Return the (X, Y) coordinate for the center point of the cell that contains the specified text.  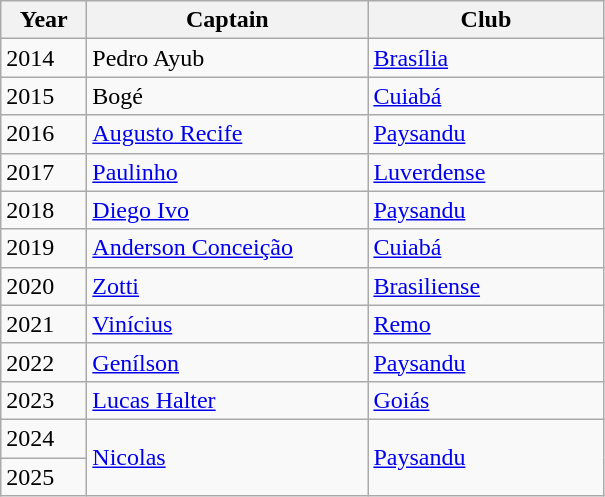
Club (486, 20)
Zotti (228, 286)
2018 (44, 210)
2020 (44, 286)
Pedro Ayub (228, 58)
Bogé (228, 96)
Diego Ivo (228, 210)
2022 (44, 362)
Captain (228, 20)
Remo (486, 324)
2021 (44, 324)
2014 (44, 58)
Luverdense (486, 172)
2024 (44, 438)
Anderson Conceição (228, 248)
2019 (44, 248)
Goiás (486, 400)
Nicolas (228, 457)
Year (44, 20)
2016 (44, 134)
Paulinho (228, 172)
Brasiliense (486, 286)
Genílson (228, 362)
Vinícius (228, 324)
2025 (44, 477)
Lucas Halter (228, 400)
Brasília (486, 58)
2015 (44, 96)
Augusto Recife (228, 134)
2023 (44, 400)
2017 (44, 172)
